For the text-containing cell, return its midpoint in (X, Y) coordinate format. 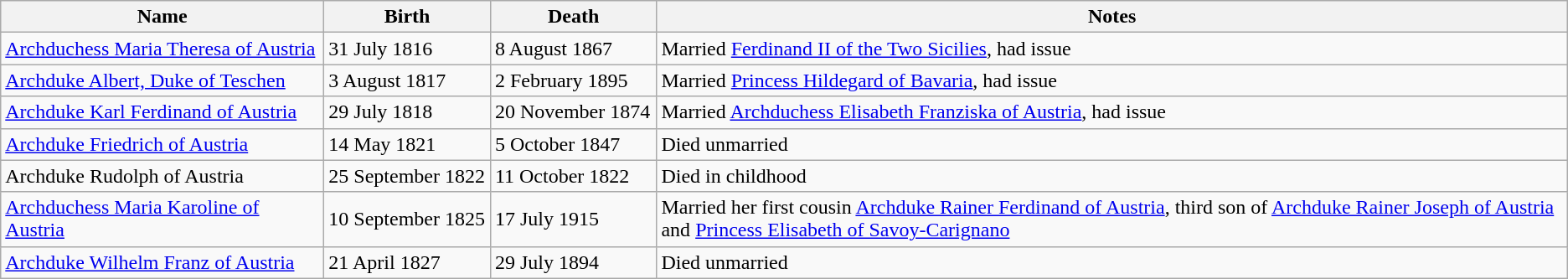
25 September 1822 (407, 176)
Name (162, 17)
Archduke Rudolph of Austria (162, 176)
Archduke Albert, Duke of Teschen (162, 80)
3 August 1817 (407, 80)
31 July 1816 (407, 49)
10 September 1825 (407, 220)
20 November 1874 (573, 112)
Birth (407, 17)
11 October 1822 (573, 176)
8 August 1867 (573, 49)
2 February 1895 (573, 80)
Death (573, 17)
Archduke Karl Ferdinand of Austria (162, 112)
Archduchess Maria Theresa of Austria (162, 49)
Archduke Friedrich of Austria (162, 144)
Died in childhood (1112, 176)
29 July 1818 (407, 112)
Married Archduchess Elisabeth Franziska of Austria, had issue (1112, 112)
21 April 1827 (407, 262)
Married Princess Hildegard of Bavaria, had issue (1112, 80)
Archduke Wilhelm Franz of Austria (162, 262)
Archduchess Maria Karoline of Austria (162, 220)
Notes (1112, 17)
17 July 1915 (573, 220)
14 May 1821 (407, 144)
5 October 1847 (573, 144)
Married Ferdinand II of the Two Sicilies, had issue (1112, 49)
29 July 1894 (573, 262)
